Scan for the cell matching the given text and deliver its (x, y) coordinate at center. 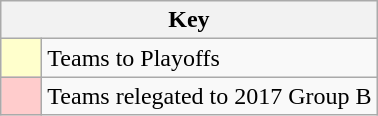
Teams relegated to 2017 Group B (210, 96)
Key (189, 20)
Teams to Playoffs (210, 58)
